Return [x, y] of the center of cell containing provided text 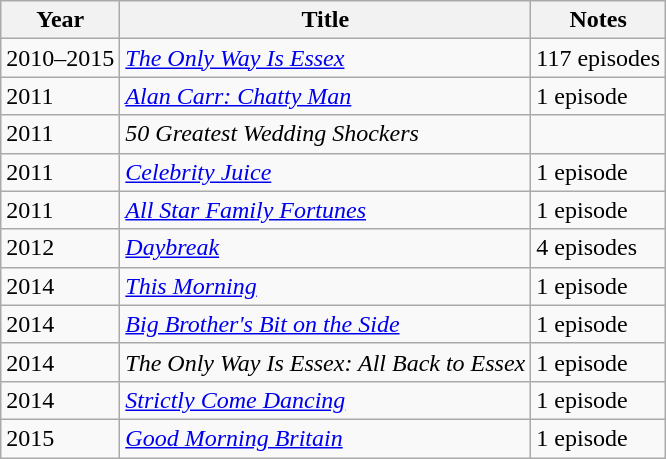
All Star Family Fortunes [326, 210]
The Only Way Is Essex: All Back to Essex [326, 362]
Celebrity Juice [326, 172]
The Only Way Is Essex [326, 58]
Notes [598, 20]
Daybreak [326, 248]
50 Greatest Wedding Shockers [326, 134]
2012 [60, 248]
Strictly Come Dancing [326, 400]
Big Brother's Bit on the Side [326, 324]
4 episodes [598, 248]
2010–2015 [60, 58]
Alan Carr: Chatty Man [326, 96]
This Morning [326, 286]
Title [326, 20]
Year [60, 20]
2015 [60, 438]
117 episodes [598, 58]
Good Morning Britain [326, 438]
